Locate the cell with the specified text and output its [x, y] center coordinate. 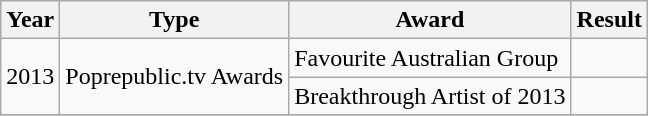
Favourite Australian Group [430, 58]
Poprepublic.tv Awards [174, 77]
Result [609, 20]
Breakthrough Artist of 2013 [430, 96]
Award [430, 20]
Year [30, 20]
2013 [30, 77]
Type [174, 20]
